Return [x, y] of the center of cell containing provided text 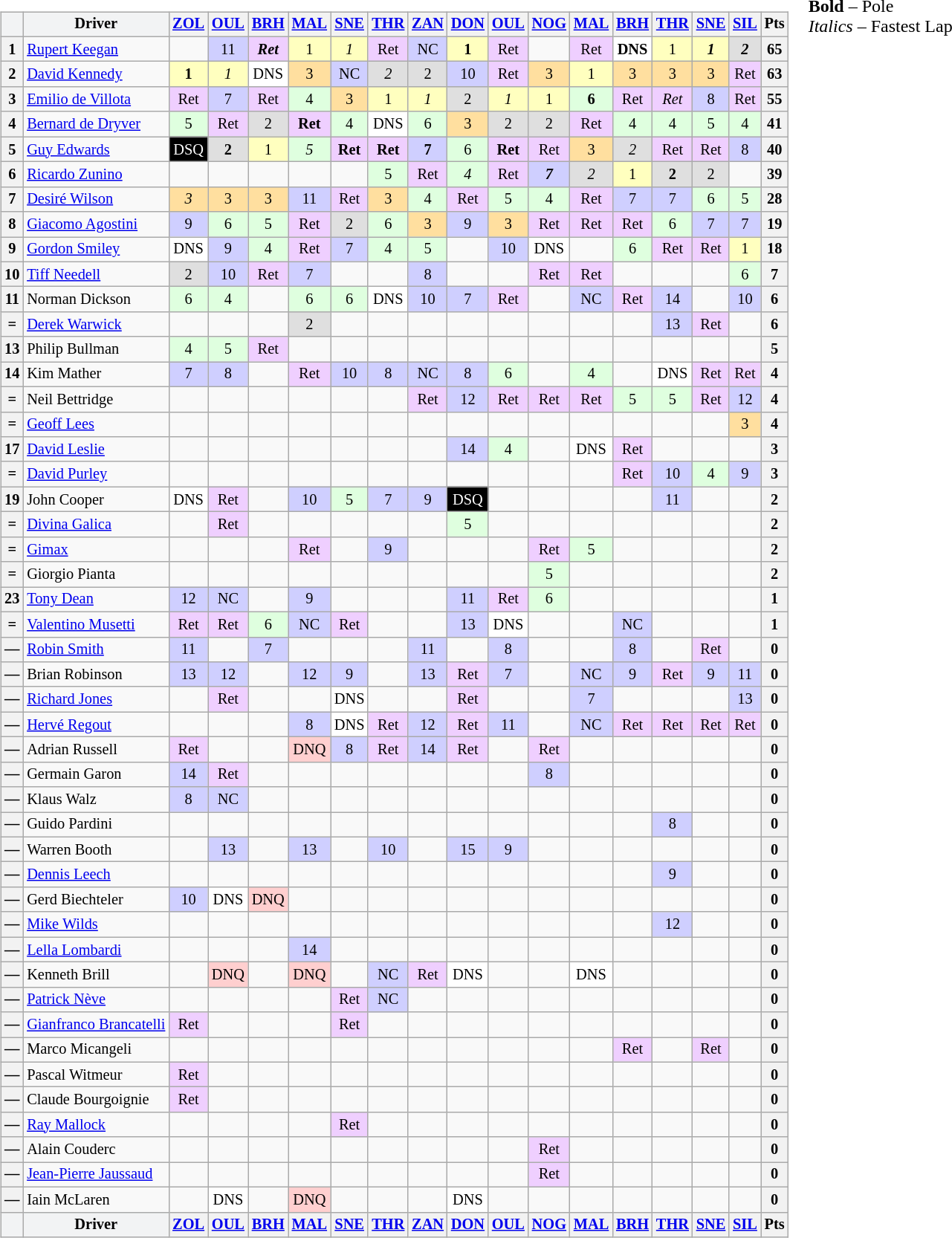
Patrick Nève [96, 999]
Tiff Needell [96, 274]
Neil Bettridge [96, 399]
39 [774, 175]
Emilio de Villota [96, 100]
John Cooper [96, 499]
55 [774, 100]
Ricardo Zunino [96, 175]
Rupert Keegan [96, 49]
Gimax [96, 549]
Pascal Witmeur [96, 1075]
Warren Booth [96, 849]
David Purley [96, 474]
65 [774, 49]
Germain Garon [96, 774]
41 [774, 124]
Giorgio Pianta [96, 574]
28 [774, 199]
Mike Wilds [96, 924]
Gerd Biechteler [96, 900]
Ray Mallock [96, 1125]
Richard Jones [96, 699]
63 [774, 74]
Kenneth Brill [96, 975]
Robin Smith [96, 649]
15 [468, 849]
Alain Couderc [96, 1150]
17 [12, 450]
Hervé Regout [96, 725]
Dennis Leech [96, 875]
Bernard de Dryver [96, 124]
Guy Edwards [96, 149]
Adrian Russell [96, 750]
Kim Mather [96, 375]
David Kennedy [96, 74]
23 [12, 600]
Desiré Wilson [96, 199]
Gordon Smiley [96, 250]
Brian Robinson [96, 675]
Jean-Pierre Jaussaud [96, 1175]
Marco Micangeli [96, 1050]
Tony Dean [96, 600]
Lella Lombardi [96, 950]
18 [774, 250]
Guido Pardini [96, 825]
Derek Warwick [96, 325]
Valentino Musetti [96, 624]
David Leslie [96, 450]
Iain McLaren [96, 1199]
Divina Galica [96, 525]
Philip Bullman [96, 349]
40 [774, 149]
Klaus Walz [96, 800]
Gianfranco Brancatelli [96, 1025]
Giacomo Agostini [96, 224]
Geoff Lees [96, 424]
Claude Bourgoignie [96, 1100]
Norman Dickson [96, 299]
